Extract the [X, Y] coordinate from the center of the cell holding the provided text.  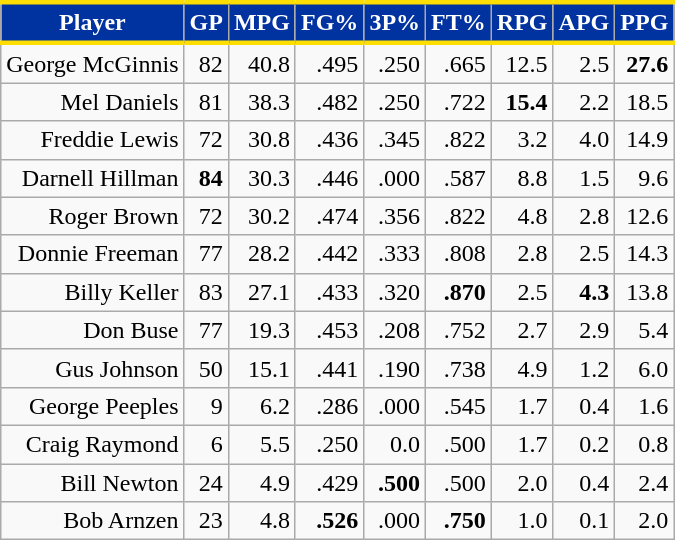
0.0 [395, 444]
14.9 [644, 140]
.495 [329, 63]
Bob Arnzen [92, 521]
40.8 [262, 63]
George McGinnis [92, 63]
2.9 [584, 330]
81 [206, 102]
.750 [459, 521]
8.8 [522, 178]
1.6 [644, 406]
.545 [459, 406]
4.3 [584, 292]
1.5 [584, 178]
APG [584, 22]
.808 [459, 254]
38.3 [262, 102]
.870 [459, 292]
24 [206, 483]
82 [206, 63]
GP [206, 22]
.526 [329, 521]
Donnie Freeman [92, 254]
Freddie Lewis [92, 140]
2.2 [584, 102]
5.5 [262, 444]
FT% [459, 22]
3P% [395, 22]
.665 [459, 63]
RPG [522, 22]
.436 [329, 140]
18.5 [644, 102]
Don Buse [92, 330]
15.1 [262, 368]
84 [206, 178]
6.0 [644, 368]
0.2 [584, 444]
30.8 [262, 140]
FG% [329, 22]
2.7 [522, 330]
.752 [459, 330]
.429 [329, 483]
.345 [395, 140]
5.4 [644, 330]
.320 [395, 292]
.441 [329, 368]
.333 [395, 254]
Craig Raymond [92, 444]
50 [206, 368]
0.1 [584, 521]
.433 [329, 292]
.442 [329, 254]
4.0 [584, 140]
Billy Keller [92, 292]
30.2 [262, 216]
6.2 [262, 406]
9.6 [644, 178]
2.4 [644, 483]
.722 [459, 102]
MPG [262, 22]
28.2 [262, 254]
1.0 [522, 521]
.208 [395, 330]
19.3 [262, 330]
.453 [329, 330]
George Peeples [92, 406]
14.3 [644, 254]
PPG [644, 22]
.286 [329, 406]
83 [206, 292]
Gus Johnson [92, 368]
30.3 [262, 178]
6 [206, 444]
27.6 [644, 63]
27.1 [262, 292]
23 [206, 521]
.474 [329, 216]
13.8 [644, 292]
Mel Daniels [92, 102]
1.2 [584, 368]
Player [92, 22]
0.8 [644, 444]
Darnell Hillman [92, 178]
.738 [459, 368]
12.6 [644, 216]
3.2 [522, 140]
15.4 [522, 102]
.190 [395, 368]
.587 [459, 178]
Bill Newton [92, 483]
Roger Brown [92, 216]
.356 [395, 216]
.446 [329, 178]
12.5 [522, 63]
9 [206, 406]
.482 [329, 102]
